Locate the cell with the specified text and output its (x, y) center coordinate. 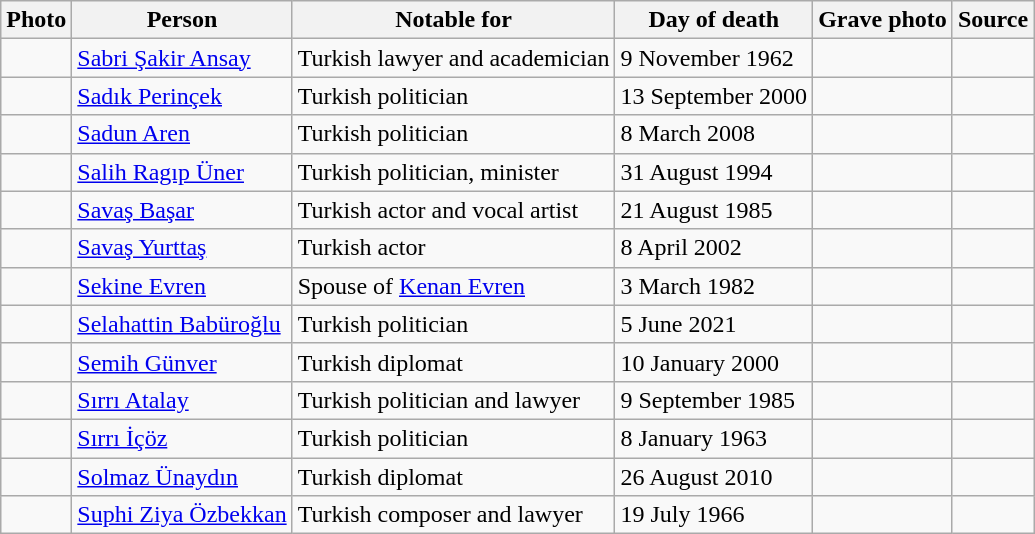
31 August 1994 (714, 172)
9 November 1962 (714, 58)
Semih Günver (182, 362)
Day of death (714, 20)
Notable for (454, 20)
Salih Ragıp Üner (182, 172)
Turkish politician, minister (454, 172)
Savaş Başar (182, 210)
Suphi Ziya Özbekkan (182, 515)
Spouse of Kenan Evren (454, 286)
Sırrı İçöz (182, 438)
Selahattin Babüroğlu (182, 324)
9 September 1985 (714, 400)
Sadık Perinçek (182, 96)
Sekine Evren (182, 286)
Sırrı Atalay (182, 400)
Person (182, 20)
Sadun Aren (182, 134)
8 April 2002 (714, 248)
8 January 1963 (714, 438)
Turkish composer and lawyer (454, 515)
3 March 1982 (714, 286)
Turkish lawyer and academician (454, 58)
8 March 2008 (714, 134)
Turkish actor (454, 248)
19 July 1966 (714, 515)
26 August 2010 (714, 477)
Savaş Yurttaş (182, 248)
5 June 2021 (714, 324)
Sabri Şakir Ansay (182, 58)
21 August 1985 (714, 210)
10 January 2000 (714, 362)
Turkish politician and lawyer (454, 400)
Solmaz Ünaydın (182, 477)
13 September 2000 (714, 96)
Turkish actor and vocal artist (454, 210)
Photo (36, 20)
Grave photo (883, 20)
Source (992, 20)
